Extract the [x, y] coordinate from the center of the cell holding the provided text.  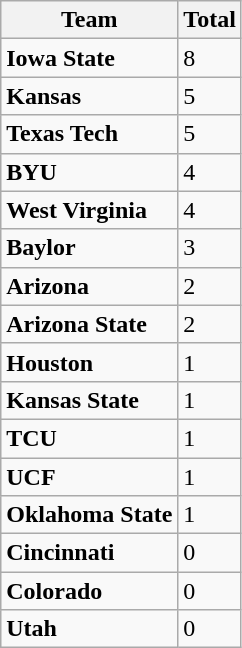
Texas Tech [90, 134]
Kansas [90, 96]
TCU [90, 438]
Houston [90, 362]
Kansas State [90, 400]
UCF [90, 477]
Baylor [90, 248]
Arizona State [90, 324]
8 [210, 58]
West Virginia [90, 210]
3 [210, 248]
Team [90, 20]
Cincinnati [90, 553]
Iowa State [90, 58]
Utah [90, 629]
BYU [90, 172]
Colorado [90, 591]
Arizona [90, 286]
Oklahoma State [90, 515]
Total [210, 20]
